Determine the (X, Y) coordinate at the center of the cell enclosing the given text.  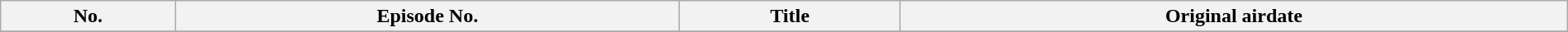
Original airdate (1234, 16)
Episode No. (427, 16)
No. (88, 16)
Title (791, 16)
